Detect which cell encompasses the target text, then output its [X, Y] center coordinate. 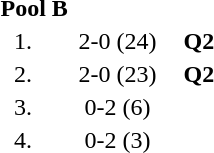
2-0 (23) [118, 74]
0-2 (6) [118, 107]
2-0 (24) [118, 41]
